Pinpoint the cell where the given text exists, returning its [x, y] midpoint coordinate. 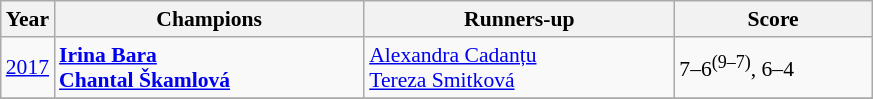
Champions [209, 19]
7–6(9–7), 6–4 [773, 68]
Alexandra Cadanțu Tereza Smitková [519, 68]
2017 [28, 68]
Irina Bara Chantal Škamlová [209, 68]
Score [773, 19]
Runners-up [519, 19]
Year [28, 19]
